Find where the given text appears and provide that cell's center as (x, y) coordinate. 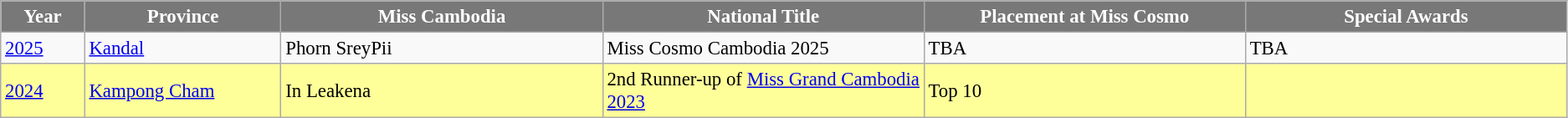
2024 (43, 90)
2025 (43, 49)
Placement at Miss Cosmo (1084, 17)
National Title (763, 17)
Year (43, 17)
Phorn SreyPii (442, 49)
Kandal (182, 49)
Kampong Cham (182, 90)
In Leakena (442, 90)
Miss Cambodia (442, 17)
2nd Runner-up of Miss Grand Cambodia 2023 (763, 90)
Province (182, 17)
Miss Cosmo Cambodia 2025 (763, 49)
Top 10 (1084, 90)
Special Awards (1406, 17)
